Search for the cell housing the specified text and yield its (x, y) center coordinate. 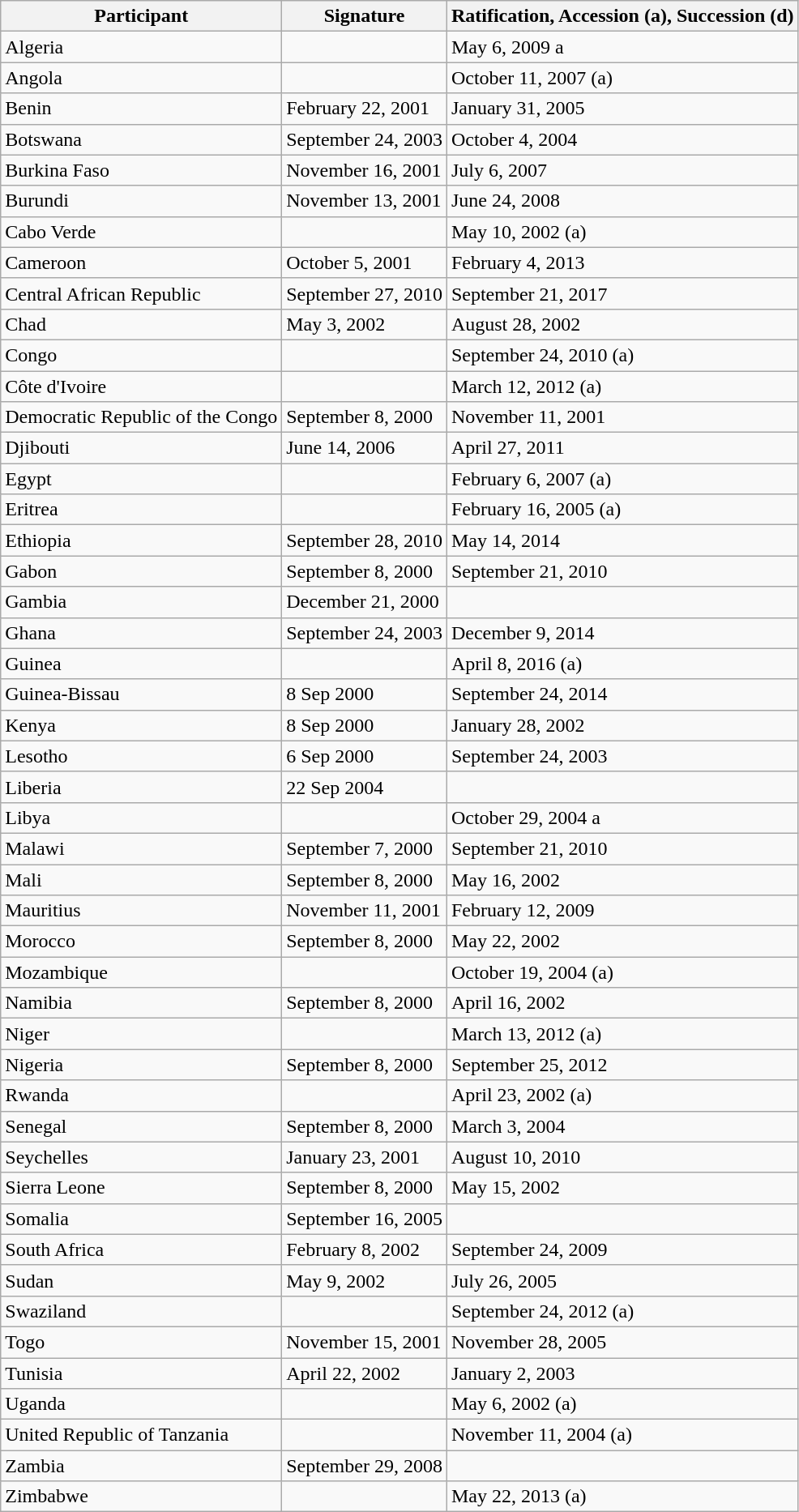
Liberia (141, 787)
September 24, 2009 (622, 1249)
September 25, 2012 (622, 1065)
Chad (141, 324)
Togo (141, 1342)
September 16, 2005 (365, 1219)
May 15, 2002 (622, 1188)
May 14, 2014 (622, 540)
April 8, 2016 (a) (622, 664)
September 21, 2017 (622, 293)
Congo (141, 355)
May 9, 2002 (365, 1280)
Niger (141, 1034)
January 23, 2001 (365, 1157)
September 28, 2010 (365, 540)
September 29, 2008 (365, 1466)
Senegal (141, 1126)
Djibouti (141, 448)
September 24, 2010 (a) (622, 355)
October 4, 2004 (622, 139)
February 4, 2013 (622, 263)
Gambia (141, 602)
Zimbabwe (141, 1497)
Burundi (141, 201)
April 23, 2002 (a) (622, 1096)
Ethiopia (141, 540)
July 6, 2007 (622, 170)
November 16, 2001 (365, 170)
Sierra Leone (141, 1188)
Somalia (141, 1219)
Benin (141, 109)
March 13, 2012 (a) (622, 1034)
Seychelles (141, 1157)
Swaziland (141, 1311)
22 Sep 2004 (365, 787)
Guinea (141, 664)
October 5, 2001 (365, 263)
Burkina Faso (141, 170)
6 Sep 2000 (365, 756)
October 19, 2004 (a) (622, 972)
South Africa (141, 1249)
January 31, 2005 (622, 109)
February 22, 2001 (365, 109)
United Republic of Tanzania (141, 1435)
Cameroon (141, 263)
June 14, 2006 (365, 448)
Mozambique (141, 972)
February 6, 2007 (a) (622, 479)
May 22, 2013 (a) (622, 1497)
Uganda (141, 1404)
Cabo Verde (141, 232)
Namibia (141, 1003)
Rwanda (141, 1096)
Democratic Republic of the Congo (141, 417)
May 6, 2002 (a) (622, 1404)
September 24, 2014 (622, 694)
January 28, 2002 (622, 725)
August 10, 2010 (622, 1157)
May 3, 2002 (365, 324)
Mali (141, 879)
Participant (141, 16)
Malawi (141, 848)
Signature (365, 16)
September 27, 2010 (365, 293)
Sudan (141, 1280)
Ghana (141, 633)
August 28, 2002 (622, 324)
September 7, 2000 (365, 848)
May 6, 2009 a (622, 47)
Guinea-Bissau (141, 694)
Algeria (141, 47)
July 26, 2005 (622, 1280)
May 16, 2002 (622, 879)
May 10, 2002 (a) (622, 232)
December 21, 2000 (365, 602)
April 27, 2011 (622, 448)
Ratification, Accession (a), Succession (d) (622, 16)
February 8, 2002 (365, 1249)
Nigeria (141, 1065)
March 12, 2012 (a) (622, 387)
Morocco (141, 942)
February 12, 2009 (622, 911)
Tunisia (141, 1373)
April 16, 2002 (622, 1003)
September 24, 2012 (a) (622, 1311)
May 22, 2002 (622, 942)
January 2, 2003 (622, 1373)
Libya (141, 818)
Mauritius (141, 911)
Angola (141, 78)
March 3, 2004 (622, 1126)
November 15, 2001 (365, 1342)
Botswana (141, 139)
November 28, 2005 (622, 1342)
Eritrea (141, 510)
Central African Republic (141, 293)
November 11, 2004 (a) (622, 1435)
Zambia (141, 1466)
Egypt (141, 479)
June 24, 2008 (622, 201)
Kenya (141, 725)
February 16, 2005 (a) (622, 510)
Lesotho (141, 756)
October 11, 2007 (a) (622, 78)
Gabon (141, 571)
April 22, 2002 (365, 1373)
December 9, 2014 (622, 633)
October 29, 2004 a (622, 818)
Côte d'Ivoire (141, 387)
November 13, 2001 (365, 201)
